Extract the [x, y] coordinate from the center of the cell holding the provided text.  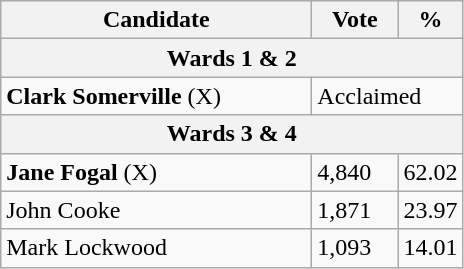
Candidate [156, 20]
23.97 [430, 210]
Mark Lockwood [156, 248]
Clark Somerville (X) [156, 96]
John Cooke [156, 210]
1,093 [355, 248]
Vote [355, 20]
Acclaimed [388, 96]
Wards 3 & 4 [232, 134]
62.02 [430, 172]
4,840 [355, 172]
Wards 1 & 2 [232, 58]
14.01 [430, 248]
% [430, 20]
Jane Fogal (X) [156, 172]
1,871 [355, 210]
